Find where the given text appears and provide that cell's center as [X, Y] coordinate. 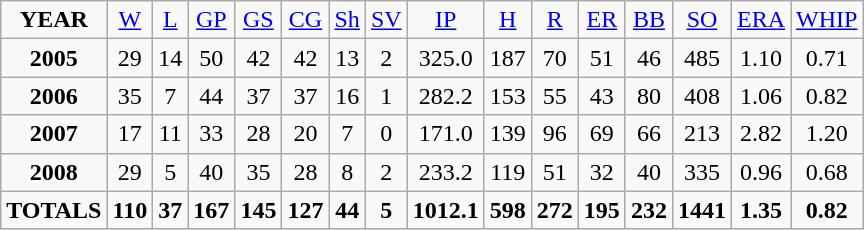
272 [554, 210]
1.35 [762, 210]
GS [258, 20]
485 [702, 58]
335 [702, 172]
Sh [347, 20]
TOTALS [54, 210]
IP [446, 20]
1012.1 [446, 210]
2007 [54, 134]
11 [170, 134]
2.82 [762, 134]
70 [554, 58]
0.71 [827, 58]
325.0 [446, 58]
32 [602, 172]
2008 [54, 172]
145 [258, 210]
66 [648, 134]
W [130, 20]
14 [170, 58]
0.68 [827, 172]
CG [306, 20]
R [554, 20]
110 [130, 210]
SO [702, 20]
1.20 [827, 134]
1.10 [762, 58]
233.2 [446, 172]
13 [347, 58]
2006 [54, 96]
43 [602, 96]
80 [648, 96]
8 [347, 172]
127 [306, 210]
17 [130, 134]
BB [648, 20]
167 [212, 210]
2005 [54, 58]
ER [602, 20]
WHIP [827, 20]
408 [702, 96]
L [170, 20]
187 [508, 58]
1441 [702, 210]
GP [212, 20]
16 [347, 96]
33 [212, 134]
50 [212, 58]
20 [306, 134]
119 [508, 172]
0 [386, 134]
69 [602, 134]
0.96 [762, 172]
153 [508, 96]
55 [554, 96]
SV [386, 20]
YEAR [54, 20]
232 [648, 210]
46 [648, 58]
96 [554, 134]
171.0 [446, 134]
598 [508, 210]
1 [386, 96]
195 [602, 210]
139 [508, 134]
ERA [762, 20]
H [508, 20]
213 [702, 134]
282.2 [446, 96]
1.06 [762, 96]
